Find where the given text appears and provide that cell's center as [x, y] coordinate. 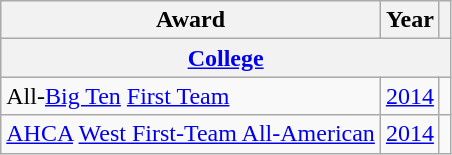
AHCA West First-Team All-American [191, 134]
Year [410, 20]
College [226, 58]
All-Big Ten First Team [191, 96]
Award [191, 20]
